For the text-containing cell, return its midpoint in [X, Y] coordinate format. 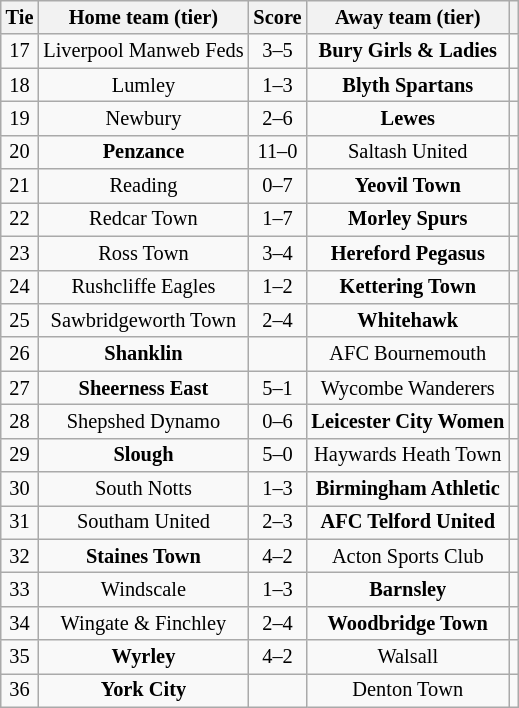
Staines Town [143, 556]
Liverpool Manweb Feds [143, 51]
5–0 [278, 455]
Blyth Spartans [408, 85]
31 [20, 522]
Walsall [408, 657]
11–0 [278, 152]
Bury Girls & Ladies [408, 51]
Lumley [143, 85]
23 [20, 253]
26 [20, 354]
29 [20, 455]
Wyrley [143, 657]
19 [20, 118]
Penzance [143, 152]
Sheerness East [143, 388]
Woodbridge Town [408, 623]
AFC Telford United [408, 522]
Saltash United [408, 152]
2–6 [278, 118]
20 [20, 152]
Sawbridgeworth Town [143, 320]
5–1 [278, 388]
18 [20, 85]
Morley Spurs [408, 219]
Home team (tier) [143, 17]
York City [143, 690]
Score [278, 17]
South Notts [143, 489]
Shepshed Dynamo [143, 421]
Slough [143, 455]
32 [20, 556]
Away team (tier) [408, 17]
3–5 [278, 51]
22 [20, 219]
27 [20, 388]
Acton Sports Club [408, 556]
Denton Town [408, 690]
Kettering Town [408, 287]
0–7 [278, 186]
3–4 [278, 253]
Newbury [143, 118]
30 [20, 489]
25 [20, 320]
36 [20, 690]
AFC Bournemouth [408, 354]
Ross Town [143, 253]
24 [20, 287]
0–6 [278, 421]
17 [20, 51]
28 [20, 421]
Yeovil Town [408, 186]
Shanklin [143, 354]
Wingate & Finchley [143, 623]
Barnsley [408, 589]
1–2 [278, 287]
Lewes [408, 118]
2–3 [278, 522]
1–7 [278, 219]
Hereford Pegasus [408, 253]
Whitehawk [408, 320]
33 [20, 589]
34 [20, 623]
35 [20, 657]
Redcar Town [143, 219]
21 [20, 186]
Birmingham Athletic [408, 489]
Reading [143, 186]
Haywards Heath Town [408, 455]
Rushcliffe Eagles [143, 287]
Tie [20, 17]
Windscale [143, 589]
Southam United [143, 522]
Leicester City Women [408, 421]
Wycombe Wanderers [408, 388]
